Return the (x, y) coordinate for the center point of the cell that contains the specified text.  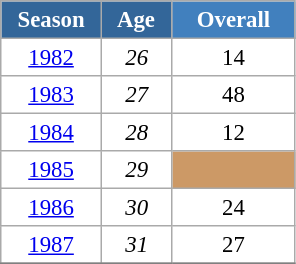
29 (136, 170)
24 (234, 208)
31 (136, 245)
48 (234, 95)
Age (136, 20)
30 (136, 208)
1984 (52, 133)
Season (52, 20)
1985 (52, 170)
12 (234, 133)
1987 (52, 245)
26 (136, 58)
1982 (52, 58)
Overall (234, 20)
1983 (52, 95)
28 (136, 133)
1986 (52, 208)
14 (234, 58)
